Scan for the cell matching the given text and deliver its [X, Y] coordinate at center. 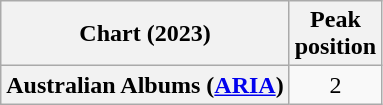
Chart (2023) [145, 34]
Peakposition [335, 34]
2 [335, 85]
Australian Albums (ARIA) [145, 85]
